For the text-containing cell, return its midpoint in (x, y) coordinate format. 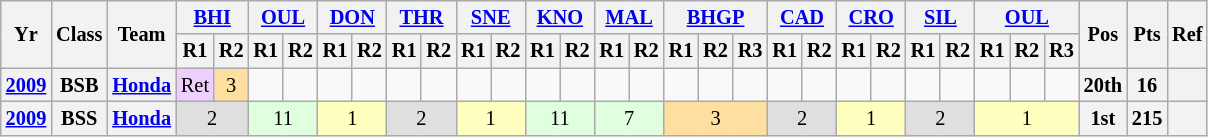
215 (1147, 118)
Ret (195, 85)
Pos (1103, 34)
DON (352, 17)
7 (628, 118)
CAD (802, 17)
KNO (560, 17)
THR (422, 17)
16 (1147, 85)
Yr (26, 34)
Team (142, 34)
MAL (628, 17)
Class (79, 34)
BSB (79, 85)
BSS (79, 118)
BHI (212, 17)
Ref (1187, 34)
CRO (872, 17)
20th (1103, 85)
SIL (940, 17)
SNE (490, 17)
BHGP (716, 17)
1st (1103, 118)
Pts (1147, 34)
